Output the (X, Y) coordinate of the center of the cell containing the given text.  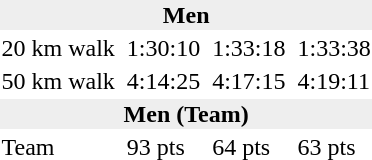
20 km walk (58, 48)
4:17:15 (249, 81)
1:30:10 (163, 48)
4:14:25 (163, 81)
1:33:38 (334, 48)
Men (186, 15)
4:19:11 (334, 81)
Men (Team) (186, 114)
50 km walk (58, 81)
1:33:18 (249, 48)
